Provide the [x, y] coordinate of the cell's center where the given text is located.  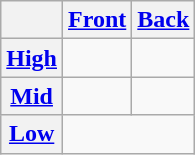
Mid [32, 96]
Front [98, 20]
Back [164, 20]
Low [32, 134]
High [32, 58]
